Extract the (x, y) coordinate from the center of the cell holding the provided text.  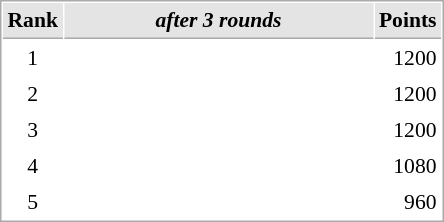
after 3 rounds (218, 21)
1 (32, 57)
3 (32, 129)
2 (32, 93)
Points (408, 21)
Rank (32, 21)
5 (32, 201)
4 (32, 165)
960 (408, 201)
1080 (408, 165)
